Search for the cell housing the specified text and yield its (X, Y) center coordinate. 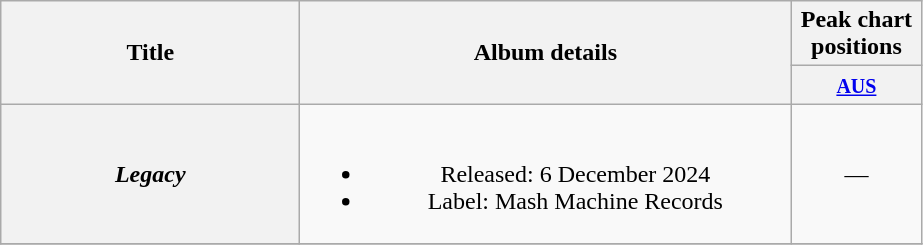
Legacy (150, 174)
Released: 6 December 2024Label: Mash Machine Records (546, 174)
Peak chartpositions (856, 34)
Album details (546, 52)
— (856, 174)
Title (150, 52)
AUS (856, 85)
